Identify which cell holds the provided text, then report its [x, y] central coordinate. 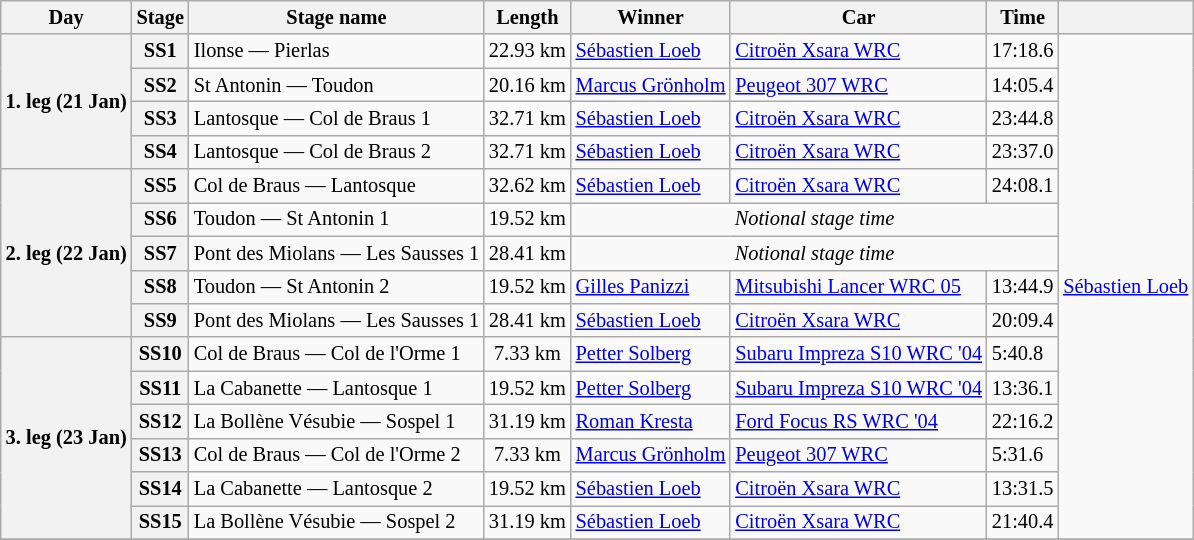
13:31.5 [1022, 489]
Time [1022, 17]
Length [528, 17]
SS12 [160, 421]
SS3 [160, 118]
Col de Braus — Col de l'Orme 2 [336, 455]
La Cabanette — Lantosque 1 [336, 388]
1. leg (21 Jan) [66, 102]
24:08.1 [1022, 186]
23:44.8 [1022, 118]
Ford Focus RS WRC '04 [858, 421]
22.93 km [528, 51]
Car [858, 17]
Col de Braus — Lantosque [336, 186]
SS2 [160, 85]
St Antonin — Toudon [336, 85]
Stage [160, 17]
Lantosque — Col de Braus 1 [336, 118]
Ilonse — Pierlas [336, 51]
Lantosque — Col de Braus 2 [336, 152]
Toudon — St Antonin 2 [336, 287]
Toudon — St Antonin 1 [336, 219]
13:44.9 [1022, 287]
SS11 [160, 388]
Roman Kresta [651, 421]
5:40.8 [1022, 354]
Mitsubishi Lancer WRC 05 [858, 287]
SS8 [160, 287]
SS7 [160, 253]
14:05.4 [1022, 85]
Day [66, 17]
SS4 [160, 152]
La Bollène Vésubie — Sospel 1 [336, 421]
Col de Braus — Col de l'Orme 1 [336, 354]
La Bollène Vésubie — Sospel 2 [336, 522]
Gilles Panizzi [651, 287]
SS15 [160, 522]
SS6 [160, 219]
SS10 [160, 354]
2. leg (22 Jan) [66, 253]
17:18.6 [1022, 51]
20:09.4 [1022, 320]
La Cabanette — Lantosque 2 [336, 489]
3. leg (23 Jan) [66, 438]
20.16 km [528, 85]
SS5 [160, 186]
32.62 km [528, 186]
13:36.1 [1022, 388]
23:37.0 [1022, 152]
5:31.6 [1022, 455]
SS13 [160, 455]
22:16.2 [1022, 421]
Stage name [336, 17]
21:40.4 [1022, 522]
SS14 [160, 489]
SS9 [160, 320]
Winner [651, 17]
SS1 [160, 51]
